Scan for the cell matching the given text and deliver its [X, Y] coordinate at center. 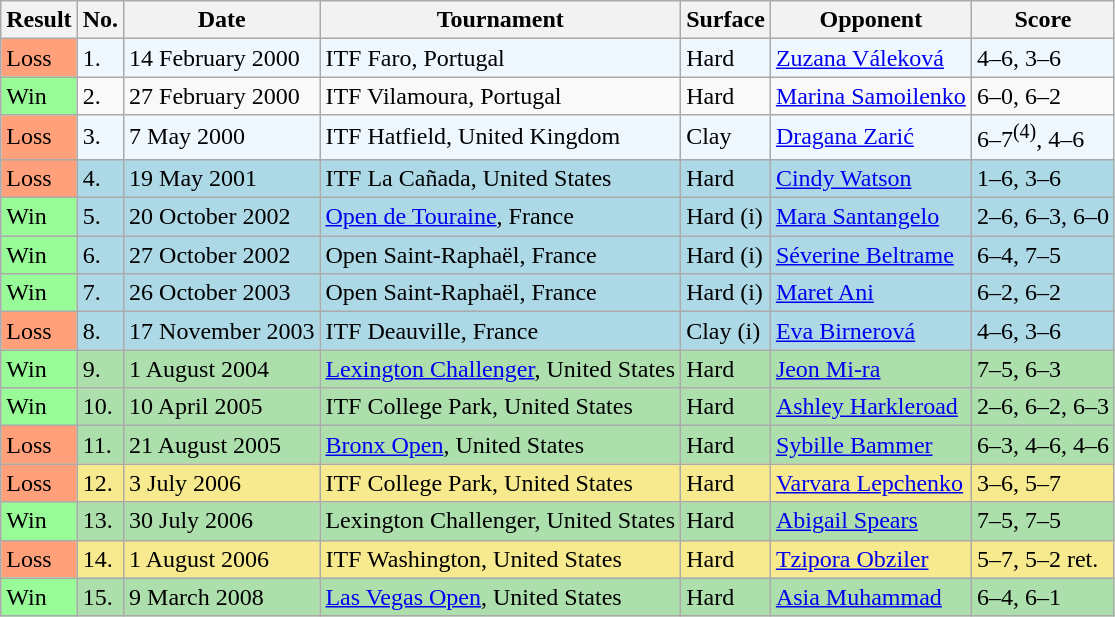
Dragana Zarić [870, 138]
7–5, 6–3 [1042, 369]
ITF Vilamoura, Portugal [500, 96]
27 October 2002 [222, 255]
2–6, 6–2, 6–3 [1042, 407]
Jeon Mi-ra [870, 369]
Cindy Watson [870, 178]
13. [100, 521]
ITF Hatfield, United Kingdom [500, 138]
Opponent [870, 20]
Varvara Lepchenko [870, 483]
19 May 2001 [222, 178]
Maret Ani [870, 293]
10 April 2005 [222, 407]
6–0, 6–2 [1042, 96]
1 August 2006 [222, 559]
Mara Santangelo [870, 217]
11. [100, 445]
ITF Faro, Portugal [500, 58]
1–6, 3–6 [1042, 178]
Open de Touraine, France [500, 217]
5–7, 5–2 ret. [1042, 559]
9. [100, 369]
Clay (i) [726, 331]
9 March 2008 [222, 597]
Sybille Bammer [870, 445]
8. [100, 331]
Surface [726, 20]
Clay [726, 138]
Tzipora Obziler [870, 559]
ITF Washington, United States [500, 559]
14. [100, 559]
1. [100, 58]
6. [100, 255]
3–6, 5–7 [1042, 483]
21 August 2005 [222, 445]
17 November 2003 [222, 331]
Asia Muhammad [870, 597]
26 October 2003 [222, 293]
Score [1042, 20]
7 May 2000 [222, 138]
7–5, 7–5 [1042, 521]
7. [100, 293]
Bronx Open, United States [500, 445]
1 August 2004 [222, 369]
Abigail Spears [870, 521]
6–3, 4–6, 4–6 [1042, 445]
3. [100, 138]
10. [100, 407]
ITF La Cañada, United States [500, 178]
2–6, 6–3, 6–0 [1042, 217]
Zuzana Váleková [870, 58]
6–7(4), 4–6 [1042, 138]
Date [222, 20]
Eva Birnerová [870, 331]
30 July 2006 [222, 521]
15. [100, 597]
Las Vegas Open, United States [500, 597]
Result [39, 20]
Marina Samoilenko [870, 96]
6–4, 6–1 [1042, 597]
20 October 2002 [222, 217]
Tournament [500, 20]
3 July 2006 [222, 483]
Séverine Beltrame [870, 255]
5. [100, 217]
Ashley Harkleroad [870, 407]
No. [100, 20]
4. [100, 178]
6–2, 6–2 [1042, 293]
27 February 2000 [222, 96]
ITF Deauville, France [500, 331]
6–4, 7–5 [1042, 255]
12. [100, 483]
2. [100, 96]
14 February 2000 [222, 58]
